For the text-containing cell, return its midpoint in [X, Y] coordinate format. 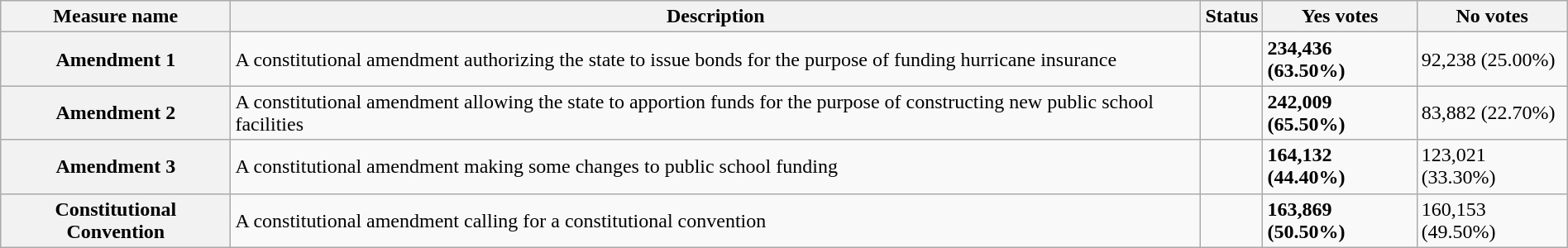
Amendment 2 [116, 112]
Amendment 1 [116, 60]
A constitutional amendment calling for a constitutional convention [716, 220]
234,436 (63.50%) [1340, 60]
Yes votes [1340, 17]
Amendment 3 [116, 167]
Status [1232, 17]
No votes [1492, 17]
A constitutional amendment allowing the state to apportion funds for the purpose of constructing new public school facilities [716, 112]
A constitutional amendment authorizing the state to issue bonds for the purpose of funding hurricane insurance [716, 60]
83,882 (22.70%) [1492, 112]
A constitutional amendment making some changes to public school funding [716, 167]
Measure name [116, 17]
160,153 (49.50%) [1492, 220]
92,238 (25.00%) [1492, 60]
164,132 (44.40%) [1340, 167]
Constitutional Convention [116, 220]
123,021 (33.30%) [1492, 167]
163,869 (50.50%) [1340, 220]
242,009 (65.50%) [1340, 112]
Description [716, 17]
